For the text-containing cell, return its midpoint in [x, y] coordinate format. 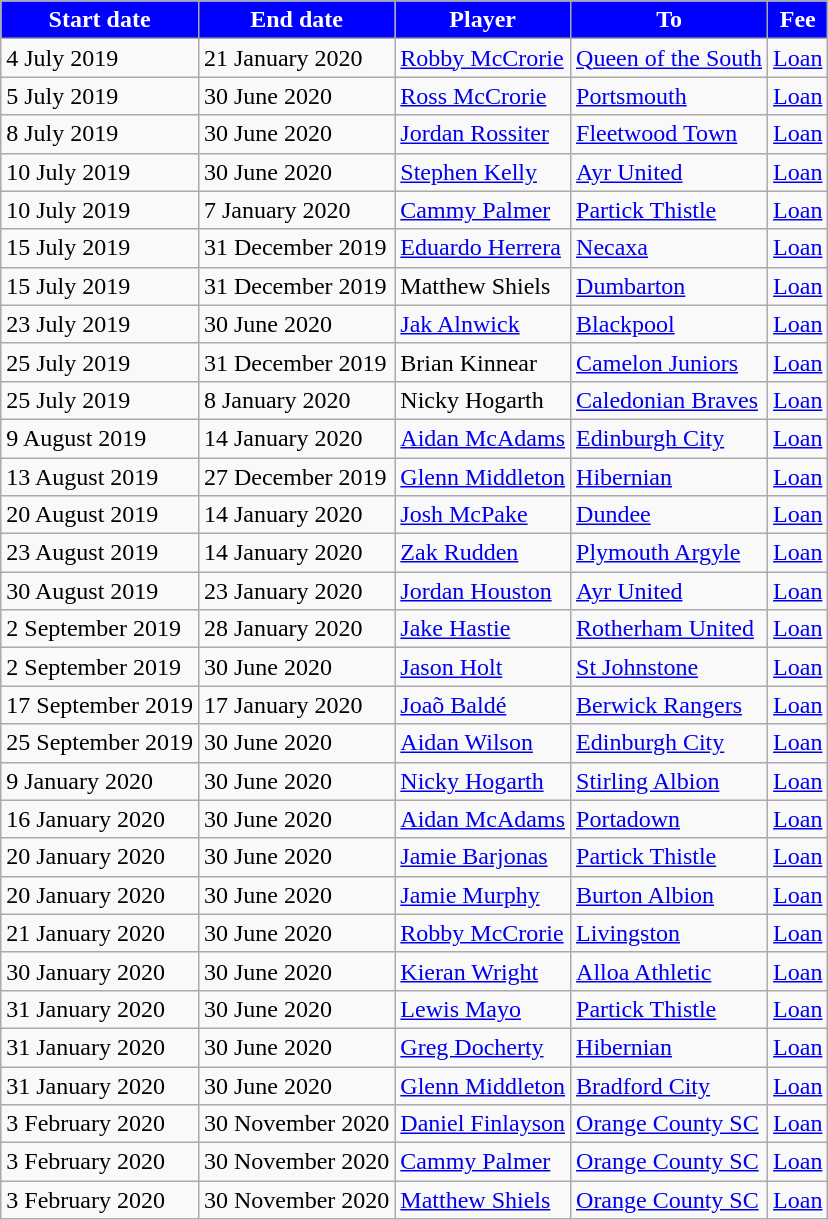
Berwick Rangers [670, 705]
Jordan Houston [483, 591]
7 January 2020 [296, 210]
9 January 2020 [100, 781]
Brian Kinnear [483, 362]
Jamie Barjonas [483, 857]
Kieran Wright [483, 971]
Daniel Finlayson [483, 1124]
Stirling Albion [670, 781]
Joaõ Baldé [483, 705]
27 December 2019 [296, 477]
Lewis Mayo [483, 1009]
Josh McPake [483, 515]
To [670, 20]
30 August 2019 [100, 591]
13 August 2019 [100, 477]
8 January 2020 [296, 400]
9 August 2019 [100, 438]
4 July 2019 [100, 58]
Jordan Rossiter [483, 134]
Blackpool [670, 324]
Eduardo Herrera [483, 248]
Bradford City [670, 1085]
Fee [798, 20]
Camelon Juniors [670, 362]
End date [296, 20]
Dundee [670, 515]
Aidan Wilson [483, 743]
Necaxa [670, 248]
Fleetwood Town [670, 134]
Plymouth Argyle [670, 553]
Player [483, 20]
8 July 2019 [100, 134]
25 September 2019 [100, 743]
5 July 2019 [100, 96]
Zak Rudden [483, 553]
Jason Holt [483, 667]
Greg Docherty [483, 1047]
17 January 2020 [296, 705]
23 January 2020 [296, 591]
20 August 2019 [100, 515]
Jake Hastie [483, 629]
St Johnstone [670, 667]
Rotherham United [670, 629]
Livingston [670, 933]
Portadown [670, 819]
Burton Albion [670, 895]
Ross McCrorie [483, 96]
17 September 2019 [100, 705]
30 January 2020 [100, 971]
Jamie Murphy [483, 895]
Start date [100, 20]
Jak Alnwick [483, 324]
23 July 2019 [100, 324]
Caledonian Braves [670, 400]
Portsmouth [670, 96]
28 January 2020 [296, 629]
Queen of the South [670, 58]
Stephen Kelly [483, 172]
Dumbarton [670, 286]
23 August 2019 [100, 553]
16 January 2020 [100, 819]
Alloa Athletic [670, 971]
